Output the [x, y] coordinate of the center of the cell containing the given text.  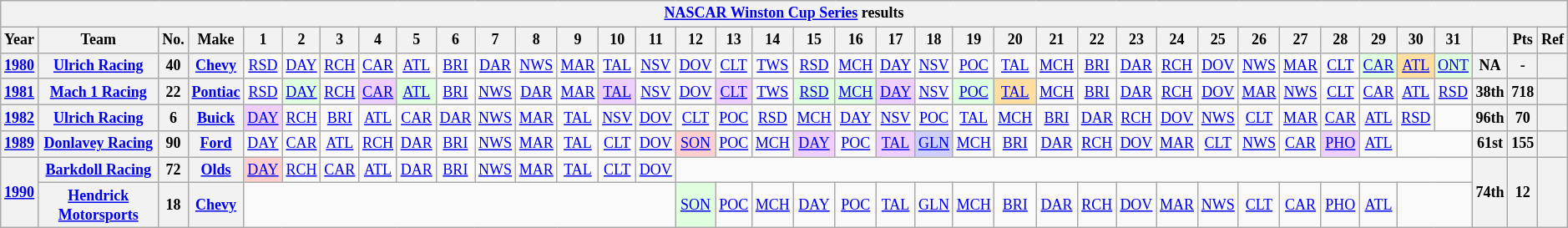
Buick [215, 117]
74th [1490, 192]
30 [1416, 40]
26 [1259, 40]
31 [1454, 40]
Olds [215, 170]
96th [1490, 117]
Team [99, 40]
15 [814, 40]
4 [378, 40]
21 [1057, 40]
Mach 1 Racing [99, 92]
NASCAR Winston Cup Series results [784, 13]
1989 [20, 144]
20 [1015, 40]
7 [496, 40]
61st [1490, 144]
11 [655, 40]
1982 [20, 117]
No. [174, 40]
28 [1340, 40]
155 [1523, 144]
NA [1490, 65]
9 [578, 40]
Ref [1553, 40]
13 [734, 40]
38th [1490, 92]
40 [174, 65]
5 [416, 40]
29 [1378, 40]
Barkdoll Racing [99, 170]
1990 [20, 192]
1 [263, 40]
17 [896, 40]
1981 [20, 92]
Make [215, 40]
27 [1301, 40]
24 [1177, 40]
19 [974, 40]
Pontiac [215, 92]
- [1523, 65]
Donlavey Racing [99, 144]
16 [856, 40]
25 [1217, 40]
Pts [1523, 40]
8 [536, 40]
1980 [20, 65]
10 [618, 40]
ONT [1454, 65]
70 [1523, 117]
72 [174, 170]
718 [1523, 92]
90 [174, 144]
Hendrick Motorsports [99, 205]
Ford [215, 144]
14 [773, 40]
3 [340, 40]
23 [1136, 40]
Year [20, 40]
2 [301, 40]
